Find where the given text appears and provide that cell's center as [x, y] coordinate. 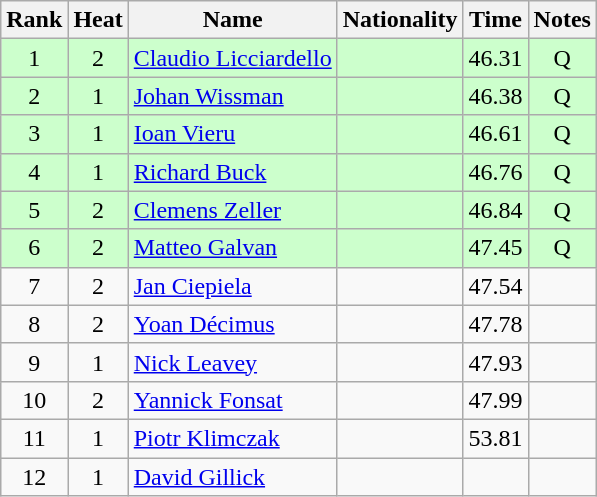
Claudio Licciardello [232, 58]
46.76 [496, 172]
Jan Ciepiela [232, 286]
6 [34, 248]
10 [34, 400]
Richard Buck [232, 172]
47.78 [496, 324]
Heat [98, 20]
Ioan Vieru [232, 134]
8 [34, 324]
46.84 [496, 210]
47.93 [496, 362]
4 [34, 172]
Clemens Zeller [232, 210]
Matteo Galvan [232, 248]
47.45 [496, 248]
46.31 [496, 58]
Time [496, 20]
12 [34, 477]
53.81 [496, 438]
47.54 [496, 286]
Nick Leavey [232, 362]
Nationality [400, 20]
Name [232, 20]
5 [34, 210]
9 [34, 362]
Johan Wissman [232, 96]
Yoan Décimus [232, 324]
46.38 [496, 96]
Notes [562, 20]
47.99 [496, 400]
7 [34, 286]
Yannick Fonsat [232, 400]
Piotr Klimczak [232, 438]
Rank [34, 20]
46.61 [496, 134]
David Gillick [232, 477]
3 [34, 134]
11 [34, 438]
